For the text-containing cell, return its midpoint in [x, y] coordinate format. 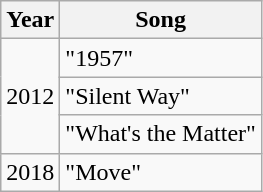
"What's the Matter" [161, 134]
"1957" [161, 58]
Song [161, 20]
2012 [30, 96]
"Silent Way" [161, 96]
"Move" [161, 172]
2018 [30, 172]
Year [30, 20]
